Pinpoint the cell where the given text exists, returning its (x, y) midpoint coordinate. 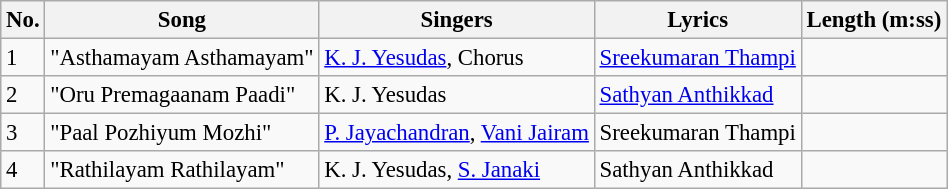
K. J. Yesudas, Chorus (456, 58)
1 (23, 58)
Song (182, 20)
Length (m:ss) (874, 20)
Lyrics (698, 20)
4 (23, 170)
P. Jayachandran, Vani Jairam (456, 133)
"Rathilayam Rathilayam" (182, 170)
K. J. Yesudas (456, 95)
"Paal Pozhiyum Mozhi" (182, 133)
3 (23, 133)
"Oru Premagaanam Paadi" (182, 95)
2 (23, 95)
No. (23, 20)
"Asthamayam Asthamayam" (182, 58)
K. J. Yesudas, S. Janaki (456, 170)
Singers (456, 20)
